Return (X, Y) of the center of cell containing provided text 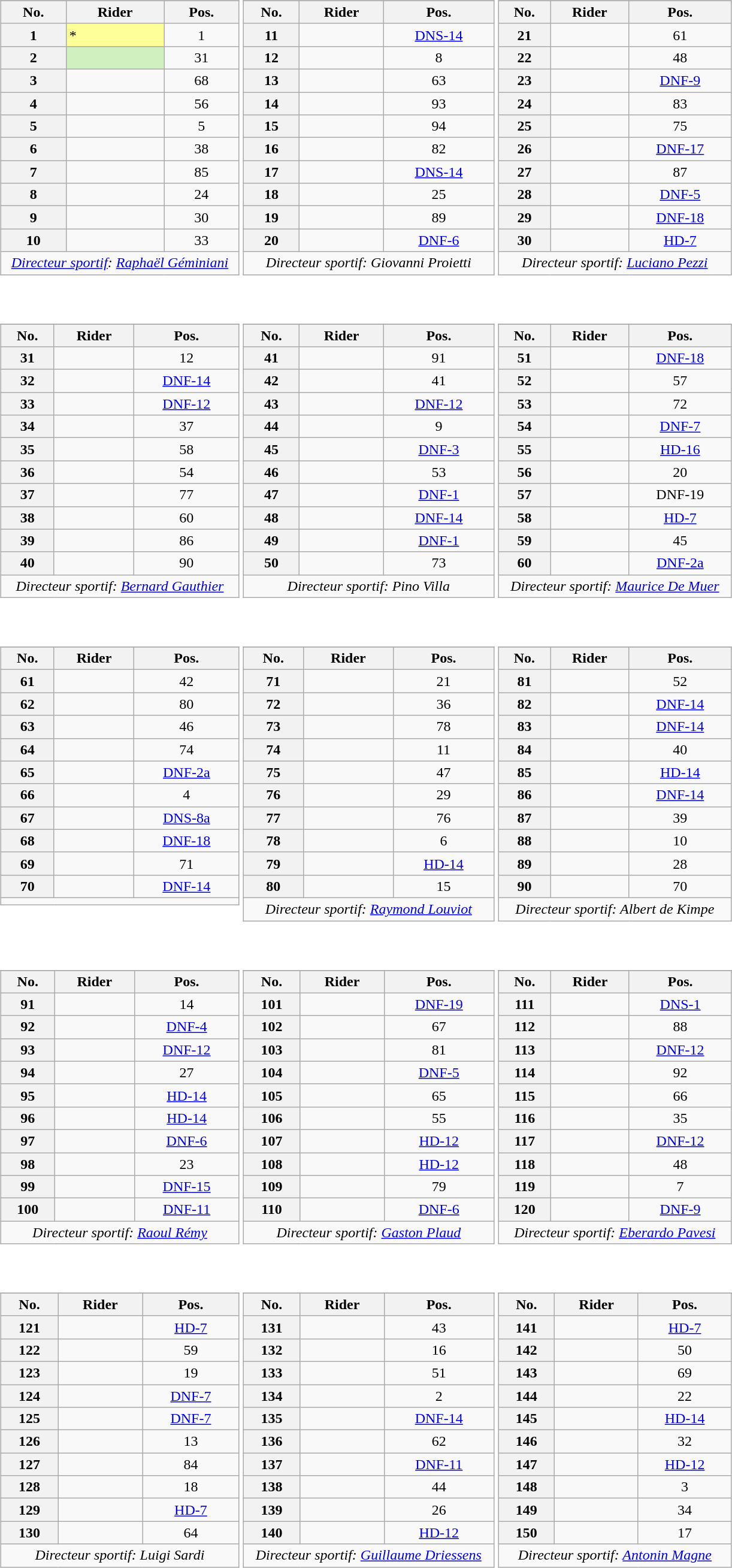
DNF-17 (680, 149)
95 (28, 1095)
98 (28, 1164)
Directeur sportif: Maurice De Muer (615, 586)
139 (272, 1510)
102 (272, 1027)
106 (272, 1118)
119 (525, 1187)
Directeur sportif: Giovanni Proietti (368, 263)
DNS-8a (187, 818)
125 (29, 1419)
104 (272, 1072)
114 (525, 1072)
142 (527, 1350)
Directeur sportif: Gaston Plaud (368, 1232)
131 (272, 1327)
113 (525, 1050)
138 (272, 1487)
126 (29, 1442)
HD-16 (680, 449)
* (115, 35)
149 (527, 1510)
Directeur sportif: Luciano Pezzi (615, 263)
124 (29, 1395)
Directeur sportif: Luigi Sardi (120, 1555)
144 (527, 1395)
146 (527, 1442)
128 (29, 1487)
112 (525, 1027)
Directeur sportif: Albert de Kimpe (615, 909)
100 (28, 1210)
133 (272, 1373)
118 (525, 1164)
108 (272, 1164)
DNF-4 (186, 1027)
123 (29, 1373)
96 (28, 1118)
143 (527, 1373)
101 (272, 1004)
135 (272, 1419)
DNF-15 (186, 1187)
121 (29, 1327)
Directeur sportif: Antonin Magne (615, 1555)
No. Rider Pos. 41 91 42 41 43 DNF-12 44 9 45 DNF-3 46 53 47 DNF-1 48 DNF-14 49 DNF-1 50 73 Directeur sportif: Pino Villa (369, 452)
Directeur sportif: Bernard Gauthier (120, 586)
129 (29, 1510)
148 (527, 1487)
116 (525, 1118)
145 (527, 1419)
111 (525, 1004)
130 (29, 1533)
DNF-3 (439, 449)
Directeur sportif: Raphaël Géminiani (120, 263)
120 (525, 1210)
49 (271, 540)
117 (525, 1141)
99 (28, 1187)
107 (272, 1141)
No. Rider Pos. 71 21 72 36 73 78 74 11 75 47 76 29 77 76 78 6 79 HD-14 80 15 Directeur sportif: Raymond Louviot (369, 775)
141 (527, 1327)
103 (272, 1050)
Directeur sportif: Guillaume Driessens (368, 1555)
134 (272, 1395)
122 (29, 1350)
132 (272, 1350)
Directeur sportif: Raoul Rémy (120, 1232)
DNS-1 (680, 1004)
147 (527, 1464)
127 (29, 1464)
Directeur sportif: Pino Villa (368, 586)
115 (525, 1095)
140 (272, 1533)
Directeur sportif: Eberardo Pavesi (615, 1232)
150 (527, 1533)
137 (272, 1464)
No. Rider Pos. 101 DNF-19 102 67 103 81 104 DNF-5 105 65 106 55 107 HD-12 108 HD-12 109 79 110 DNF-6 Directeur sportif: Gaston Plaud (369, 1099)
Directeur sportif: Raymond Louviot (368, 909)
136 (272, 1442)
109 (272, 1187)
97 (28, 1141)
110 (272, 1210)
105 (272, 1095)
